For the text-containing cell, return its midpoint in [X, Y] coordinate format. 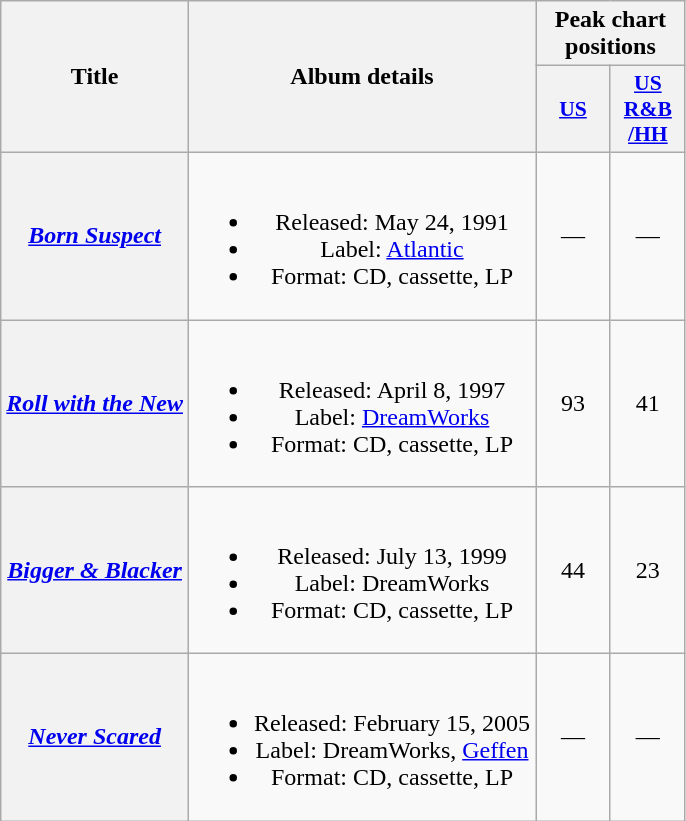
44 [574, 570]
Released: February 15, 2005Label: DreamWorks, GeffenFormat: CD, cassette, LP [362, 738]
US [574, 110]
Album details [362, 77]
41 [648, 404]
Released: April 8, 1997Label: DreamWorksFormat: CD, cassette, LP [362, 404]
Never Scared [95, 738]
Peak chart positions [611, 34]
Born Suspect [95, 236]
Released: May 24, 1991Label: AtlanticFormat: CD, cassette, LP [362, 236]
Roll with the New [95, 404]
USR&B/HH [648, 110]
Released: July 13, 1999Label: DreamWorksFormat: CD, cassette, LP [362, 570]
Bigger & Blacker [95, 570]
Title [95, 77]
23 [648, 570]
93 [574, 404]
